Detect which cell encompasses the target text, then output its (x, y) center coordinate. 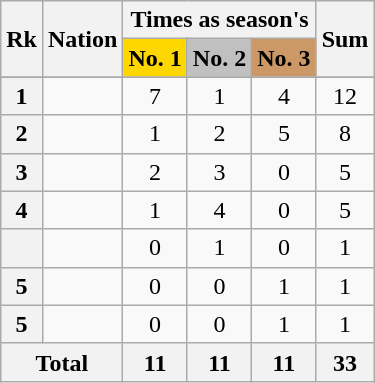
Times as season's (220, 20)
Total (62, 362)
No. 3 (284, 58)
Rk (22, 39)
Nation (82, 39)
Sum (345, 39)
No. 2 (219, 58)
8 (345, 134)
7 (155, 96)
12 (345, 96)
33 (345, 362)
No. 1 (155, 58)
